Provide the (X, Y) coordinate of the cell's center where the given text is located.  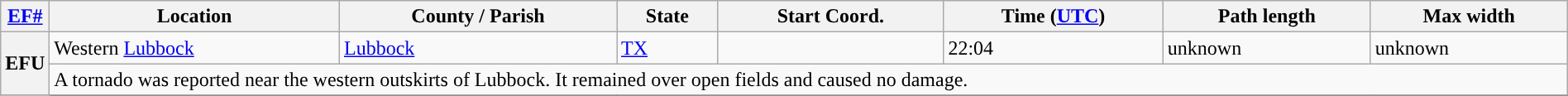
State (667, 17)
TX (667, 48)
A tornado was reported near the western outskirts of Lubbock. It remained over open fields and caused no damage. (809, 79)
Western Lubbock (195, 48)
Path length (1267, 17)
County / Parish (478, 17)
Time (UTC) (1054, 17)
Max width (1469, 17)
Lubbock (478, 48)
Start Coord. (830, 17)
Location (195, 17)
22:04 (1054, 48)
EFU (25, 64)
EF# (25, 17)
